Provide the [x, y] coordinate of the cell's center where the given text is located.  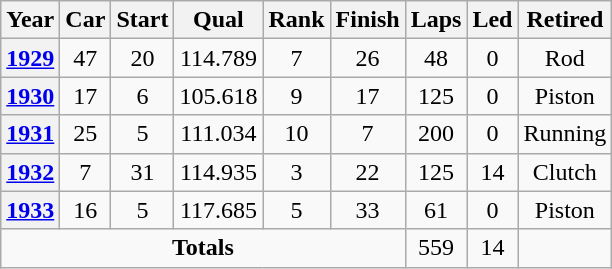
Clutch [565, 172]
114.789 [218, 58]
Totals [203, 248]
61 [436, 210]
1929 [30, 58]
114.935 [218, 172]
111.034 [218, 134]
Finish [368, 20]
200 [436, 134]
6 [142, 96]
9 [296, 96]
20 [142, 58]
Laps [436, 20]
25 [86, 134]
16 [86, 210]
Retired [565, 20]
3 [296, 172]
559 [436, 248]
1931 [30, 134]
Running [565, 134]
10 [296, 134]
26 [368, 58]
1933 [30, 210]
48 [436, 58]
Rank [296, 20]
1930 [30, 96]
22 [368, 172]
Start [142, 20]
Led [492, 20]
Qual [218, 20]
Year [30, 20]
47 [86, 58]
105.618 [218, 96]
Car [86, 20]
33 [368, 210]
Rod [565, 58]
117.685 [218, 210]
1932 [30, 172]
31 [142, 172]
